Return the [x, y] coordinate for the center point of the cell that contains the specified text.  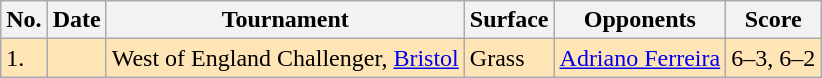
West of England Challenger, Bristol [285, 58]
Date [76, 20]
Grass [509, 58]
Surface [509, 20]
1. [24, 58]
6–3, 6–2 [774, 58]
Score [774, 20]
Tournament [285, 20]
No. [24, 20]
Opponents [640, 20]
Adriano Ferreira [640, 58]
